From the cell containing the given text, extract its center point as (x, y) coordinate. 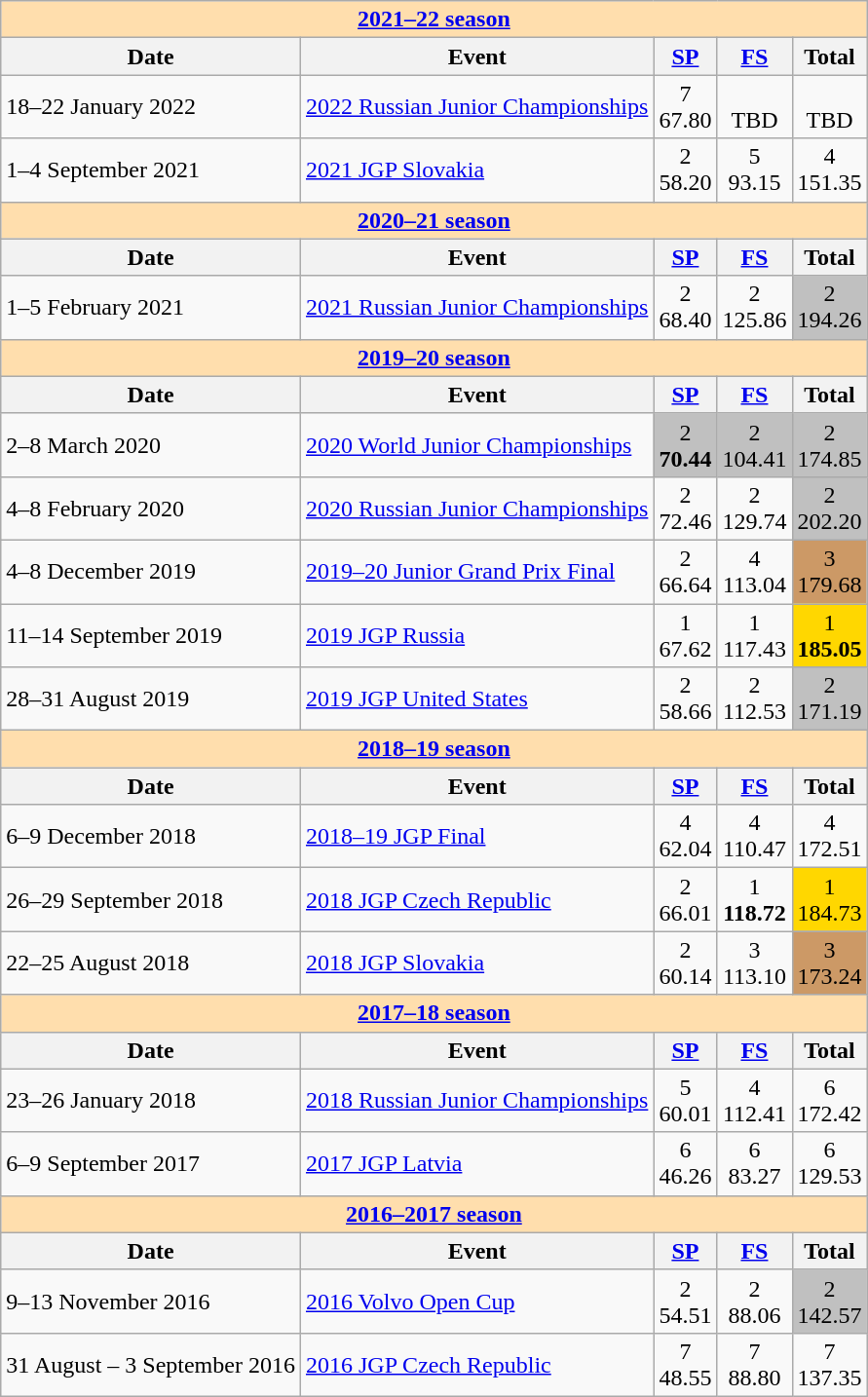
2 58.20 (686, 170)
1 118.72 (754, 900)
2021–22 season (434, 19)
5 93.15 (754, 170)
2019 JGP Russia (476, 635)
2 104.41 (754, 444)
26–29 September 2018 (151, 900)
2019–20 Junior Grand Prix Final (476, 571)
2020 World Junior Championships (476, 444)
2 112.53 (754, 699)
3 179.68 (830, 571)
2020 Russian Junior Championships (476, 509)
5 60.01 (686, 1101)
2018 Russian Junior Championships (476, 1101)
4 110.47 (754, 836)
28–31 August 2019 (151, 699)
2 202.20 (830, 509)
2 72.46 (686, 509)
7 137.35 (830, 1364)
6 83.27 (754, 1163)
6 172.42 (830, 1101)
7 48.55 (686, 1364)
6–9 September 2017 (151, 1163)
7 67.80 (686, 107)
2 58.66 (686, 699)
6 46.26 (686, 1163)
1 67.62 (686, 635)
2 174.85 (830, 444)
4–8 December 2019 (151, 571)
2 129.74 (754, 509)
2021 JGP Slovakia (476, 170)
2 68.40 (686, 308)
1 117.43 (754, 635)
9–13 November 2016 (151, 1302)
2018–19 JGP Final (476, 836)
2 66.64 (686, 571)
1 184.73 (830, 900)
1–4 September 2021 (151, 170)
2019 JGP United States (476, 699)
2 194.26 (830, 308)
4–8 February 2020 (151, 509)
2 60.14 (686, 963)
2022 Russian Junior Championships (476, 107)
2018 JGP Slovakia (476, 963)
2–8 March 2020 (151, 444)
4 151.35 (830, 170)
2018 JGP Czech Republic (476, 900)
3 173.24 (830, 963)
2 66.01 (686, 900)
6–9 December 2018 (151, 836)
22–25 August 2018 (151, 963)
2018–19 season (434, 749)
23–26 January 2018 (151, 1101)
2017 JGP Latvia (476, 1163)
4 62.04 (686, 836)
2016 JGP Czech Republic (476, 1364)
2017–18 season (434, 1013)
6 129.53 (830, 1163)
2019–20 season (434, 358)
2016 Volvo Open Cup (476, 1302)
4 112.41 (754, 1101)
2016–2017 season (434, 1214)
3 113.10 (754, 963)
2020–21 season (434, 220)
1 185.05 (830, 635)
18–22 January 2022 (151, 107)
11–14 September 2019 (151, 635)
1–5 February 2021 (151, 308)
2 54.51 (686, 1302)
4 172.51 (830, 836)
7 88.80 (754, 1364)
2 70.44 (686, 444)
2021 Russian Junior Championships (476, 308)
4 113.04 (754, 571)
2 171.19 (830, 699)
31 August – 3 September 2016 (151, 1364)
2 125.86 (754, 308)
2 88.06 (754, 1302)
2 142.57 (830, 1302)
